Search for the cell housing the specified text and yield its [X, Y] center coordinate. 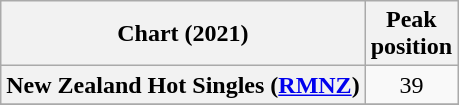
Peakposition [411, 34]
39 [411, 85]
Chart (2021) [183, 34]
New Zealand Hot Singles (RMNZ) [183, 85]
